Find where the given text appears and provide that cell's center as [X, Y] coordinate. 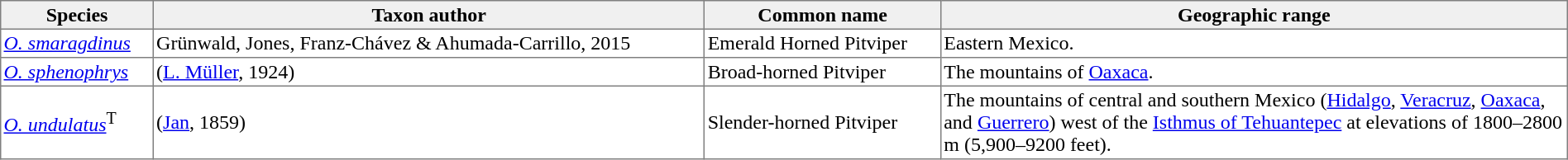
Broad-horned Pitviper [823, 72]
O. undulatusT [78, 122]
(Jan, 1859) [428, 122]
Slender-horned Pitviper [823, 122]
Eastern Mexico. [1254, 43]
Emerald Horned Pitviper [823, 43]
The mountains of Oaxaca. [1254, 72]
Taxon author [428, 15]
O. smaragdinus [78, 43]
Grünwald, Jones, Franz-Chávez & Ahumada-Carrillo, 2015 [428, 43]
Species [78, 15]
Common name [823, 15]
O. sphenophrys [78, 72]
Geographic range [1254, 15]
(L. Müller, 1924) [428, 72]
